Locate the cell with the specified text and output its [X, Y] center coordinate. 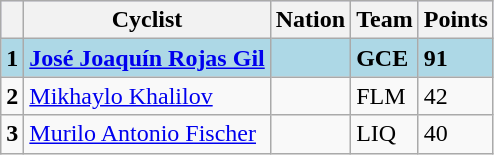
3 [12, 134]
Team [385, 20]
42 [456, 96]
GCE [385, 58]
FLM [385, 96]
91 [456, 58]
2 [12, 96]
40 [456, 134]
Points [456, 20]
José Joaquín Rojas Gil [147, 58]
Mikhaylo Khalilov [147, 96]
Murilo Antonio Fischer [147, 134]
Cyclist [147, 20]
LIQ [385, 134]
Nation [310, 20]
1 [12, 58]
